Output the [X, Y] coordinate of the center of the cell containing the given text.  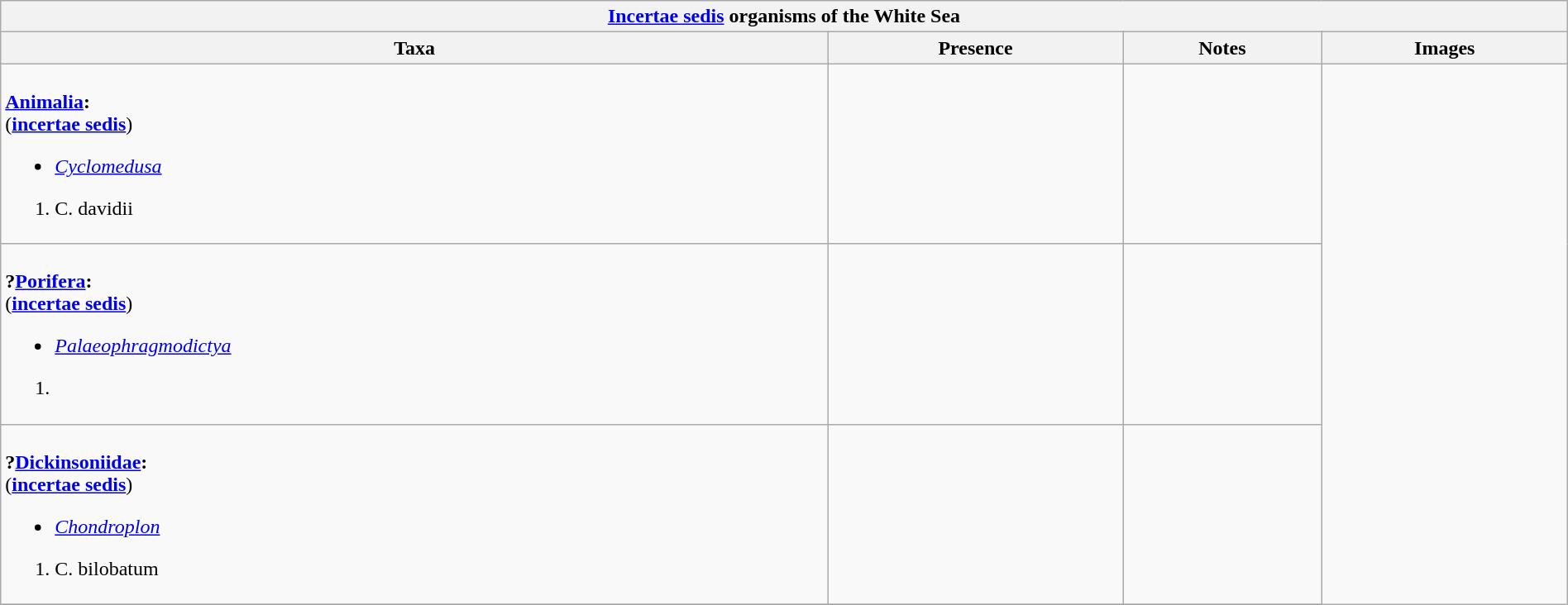
Notes [1222, 48]
Incertae sedis organisms of the White Sea [784, 17]
Presence [975, 48]
?Dickinsoniidae:(incertae sedis)ChondroplonC. bilobatum [415, 514]
?Porifera:(incertae sedis)Palaeophragmodictya [415, 334]
Taxa [415, 48]
Images [1444, 48]
Animalia:(incertae sedis)CyclomedusaC. davidii [415, 154]
